Identify which cell holds the provided text, then report its (x, y) central coordinate. 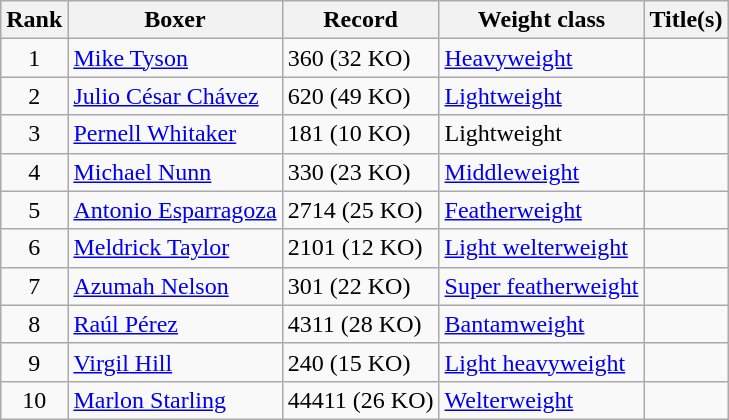
Antonio Esparragoza (175, 210)
Marlon Starling (175, 400)
Pernell Whitaker (175, 134)
Light heavyweight (542, 362)
2101 (12 KO) (360, 248)
Michael Nunn (175, 172)
Record (360, 20)
44411 (26 KO) (360, 400)
620 (49 KO) (360, 96)
Bantamweight (542, 324)
Middleweight (542, 172)
Weight class (542, 20)
Heavyweight (542, 58)
Mike Tyson (175, 58)
2714 (25 KO) (360, 210)
360 (32 KO) (360, 58)
Azumah Nelson (175, 286)
4 (34, 172)
7 (34, 286)
181 (10 KO) (360, 134)
Rank (34, 20)
Title(s) (686, 20)
Meldrick Taylor (175, 248)
330 (23 KO) (360, 172)
Welterweight (542, 400)
301 (22 KO) (360, 286)
10 (34, 400)
3 (34, 134)
Julio César Chávez (175, 96)
6 (34, 248)
Super featherweight (542, 286)
240 (15 KO) (360, 362)
1 (34, 58)
Boxer (175, 20)
8 (34, 324)
9 (34, 362)
Virgil Hill (175, 362)
Light welterweight (542, 248)
2 (34, 96)
Raúl Pérez (175, 324)
Featherweight (542, 210)
5 (34, 210)
4311 (28 KO) (360, 324)
